Search for the cell housing the specified text and yield its [x, y] center coordinate. 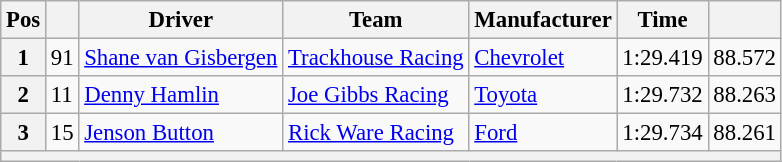
Jenson Button [181, 133]
15 [62, 133]
3 [24, 133]
1 [24, 58]
11 [62, 95]
1:29.734 [662, 133]
Pos [24, 20]
Driver [181, 20]
91 [62, 58]
Team [376, 20]
88.263 [744, 95]
88.261 [744, 133]
Joe Gibbs Racing [376, 95]
2 [24, 95]
1:29.732 [662, 95]
Denny Hamlin [181, 95]
Toyota [543, 95]
Shane van Gisbergen [181, 58]
Ford [543, 133]
88.572 [744, 58]
1:29.419 [662, 58]
Rick Ware Racing [376, 133]
Manufacturer [543, 20]
Time [662, 20]
Trackhouse Racing [376, 58]
Chevrolet [543, 58]
